Search for the cell housing the specified text and yield its (x, y) center coordinate. 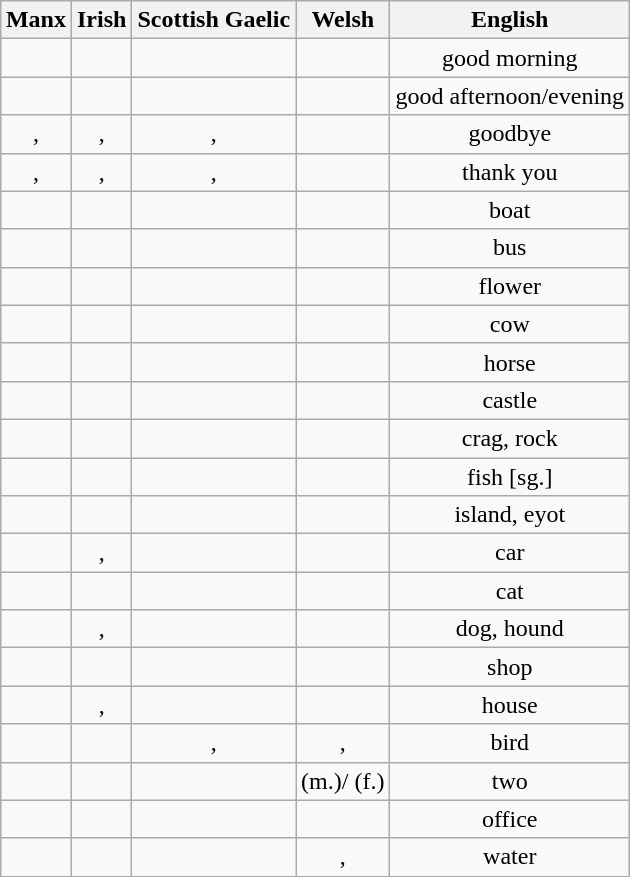
bus (510, 248)
water (510, 857)
island, eyot (510, 515)
shop (510, 667)
castle (510, 400)
fish [sg.] (510, 477)
(m.)/ (f.) (343, 781)
cat (510, 591)
Welsh (343, 20)
thank you (510, 172)
English (510, 20)
cow (510, 324)
Manx (36, 20)
goodbye (510, 134)
two (510, 781)
house (510, 705)
flower (510, 286)
horse (510, 362)
good morning (510, 58)
Irish (101, 20)
Scottish Gaelic (214, 20)
good afternoon/evening (510, 96)
office (510, 819)
boat (510, 210)
car (510, 553)
crag, rock (510, 438)
dog, hound (510, 629)
bird (510, 743)
